Search for the cell housing the specified text and yield its [x, y] center coordinate. 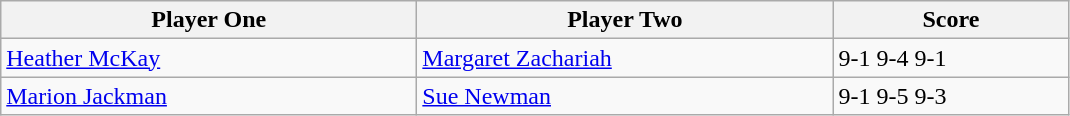
Sue Newman [625, 96]
9-1 9-5 9-3 [951, 96]
Player One [209, 20]
Margaret Zachariah [625, 58]
Marion Jackman [209, 96]
9-1 9-4 9-1 [951, 58]
Player Two [625, 20]
Score [951, 20]
Heather McKay [209, 58]
